Capture the cell that displays the provided text and extract its (X, Y) central coordinate. 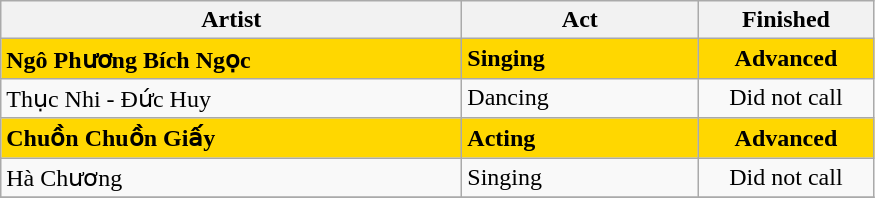
Hà Chương (232, 178)
Act (580, 20)
Finished (786, 20)
Acting (580, 138)
Thục Nhi - Đức Huy (232, 98)
Chuồn Chuồn Giấy (232, 138)
Artist (232, 20)
Dancing (580, 98)
Ngô Phương Bích Ngọc (232, 59)
